Provide the (X, Y) coordinate of the cell's center where the given text is located.  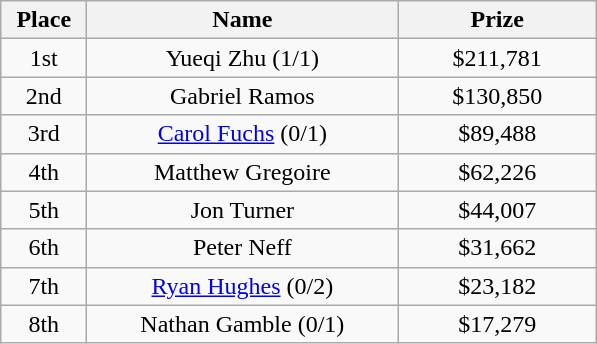
Gabriel Ramos (242, 96)
Matthew Gregoire (242, 172)
$31,662 (498, 248)
$211,781 (498, 58)
Jon Turner (242, 210)
Peter Neff (242, 248)
Prize (498, 20)
$130,850 (498, 96)
5th (44, 210)
$44,007 (498, 210)
4th (44, 172)
Place (44, 20)
7th (44, 286)
Yueqi Zhu (1/1) (242, 58)
6th (44, 248)
Nathan Gamble (0/1) (242, 324)
1st (44, 58)
2nd (44, 96)
Carol Fuchs (0/1) (242, 134)
$17,279 (498, 324)
Ryan Hughes (0/2) (242, 286)
$89,488 (498, 134)
Name (242, 20)
8th (44, 324)
$23,182 (498, 286)
3rd (44, 134)
$62,226 (498, 172)
